Scan for the cell matching the given text and deliver its (x, y) coordinate at center. 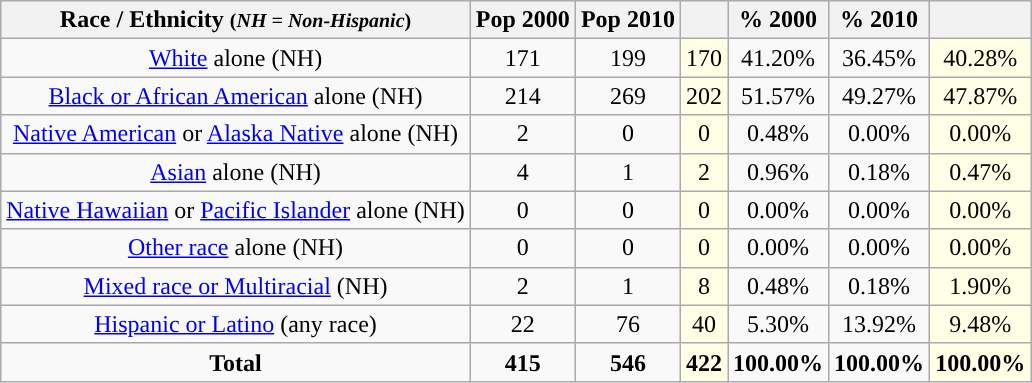
Native Hawaiian or Pacific Islander alone (NH) (236, 210)
Native American or Alaska Native alone (NH) (236, 134)
170 (704, 58)
Total (236, 362)
214 (522, 96)
202 (704, 96)
36.45% (880, 58)
8 (704, 286)
47.87% (980, 96)
4 (522, 172)
Other race alone (NH) (236, 248)
% 2000 (778, 20)
171 (522, 58)
5.30% (778, 324)
22 (522, 324)
40.28% (980, 58)
Race / Ethnicity (NH = Non-Hispanic) (236, 20)
9.48% (980, 324)
% 2010 (880, 20)
546 (628, 362)
40 (704, 324)
199 (628, 58)
Mixed race or Multiracial (NH) (236, 286)
415 (522, 362)
13.92% (880, 324)
0.47% (980, 172)
269 (628, 96)
1.90% (980, 286)
Black or African American alone (NH) (236, 96)
Hispanic or Latino (any race) (236, 324)
51.57% (778, 96)
76 (628, 324)
Pop 2000 (522, 20)
White alone (NH) (236, 58)
41.20% (778, 58)
Pop 2010 (628, 20)
0.96% (778, 172)
49.27% (880, 96)
Asian alone (NH) (236, 172)
422 (704, 362)
